Provide the [x, y] coordinate of the cell's center where the given text is located.  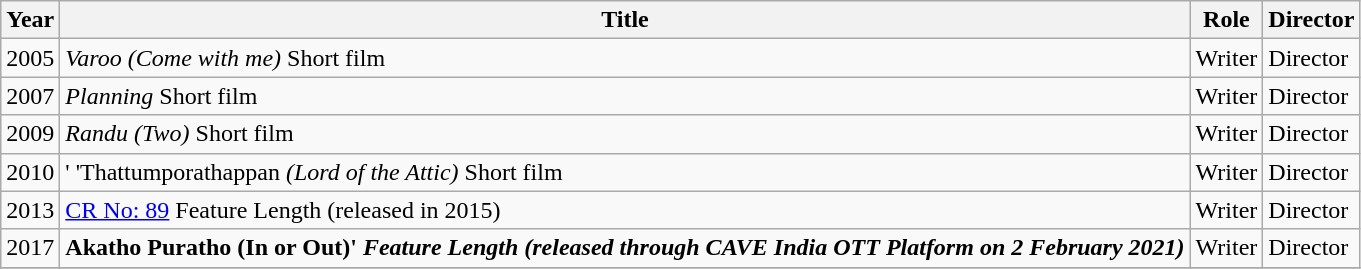
' 'Thattumporathappan (Lord of the Attic) Short film [625, 172]
2005 [30, 58]
2013 [30, 210]
Randu (Two) Short film [625, 134]
Akatho Puratho (In or Out)' Feature Length (released through CAVE India OTT Platform on 2 February 2021) [625, 248]
2007 [30, 96]
CR No: 89 Feature Length (released in 2015) [625, 210]
Varoo (Come with me) Short film [625, 58]
Title [625, 20]
Role [1226, 20]
2017 [30, 248]
Planning Short film [625, 96]
2009 [30, 134]
2010 [30, 172]
Year [30, 20]
